For the text-containing cell, return its midpoint in (x, y) coordinate format. 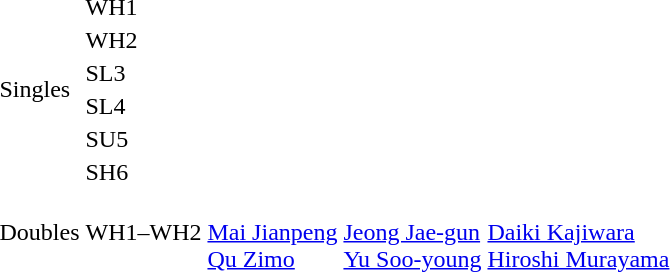
SH6 (144, 172)
SL3 (144, 73)
SL4 (144, 106)
SU5 (144, 139)
WH2 (144, 40)
